For the text-containing cell, return its midpoint in (x, y) coordinate format. 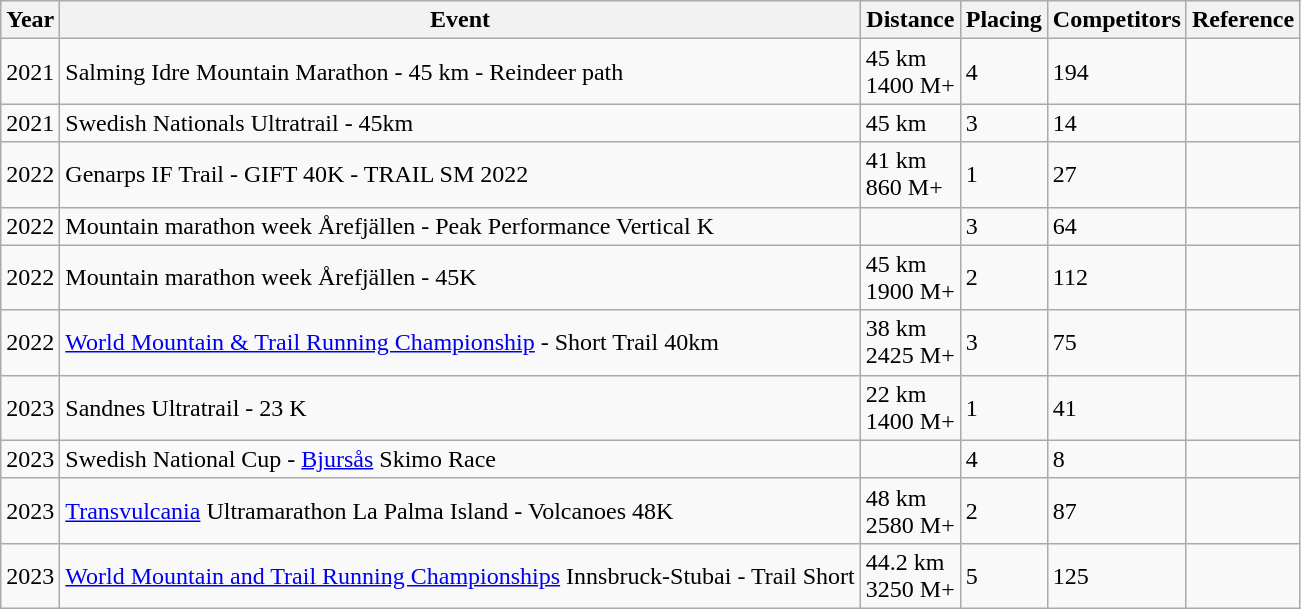
World Mountain & Trail Running Championship - Short Trail 40km (460, 342)
Reference (1242, 20)
45 km1400 M+ (910, 72)
Swedish National Cup - Bjursås Skimo Race (460, 459)
World Mountain and Trail Running Championships Innsbruck-Stubai - Trail Short (460, 576)
Mountain marathon week Årefjällen - 45K (460, 278)
Event (460, 20)
Distance (910, 20)
125 (1116, 576)
87 (1116, 510)
22 km1400 M+ (910, 408)
Competitors (1116, 20)
48 km2580 M+ (910, 510)
Year (30, 20)
45 km (910, 123)
Mountain marathon week Årefjällen - Peak Performance Vertical K (460, 226)
Placing (1004, 20)
41 (1116, 408)
44.2 km3250 M+ (910, 576)
41 km860 M+ (910, 174)
5 (1004, 576)
112 (1116, 278)
Genarps IF Trail - GIFT 40K - TRAIL SM 2022 (460, 174)
194 (1116, 72)
45 km1900 M+ (910, 278)
Sandnes Ultratrail - 23 K (460, 408)
14 (1116, 123)
Swedish Nationals Ultratrail - 45km (460, 123)
64 (1116, 226)
Salming Idre Mountain Marathon - 45 km - Reindeer path (460, 72)
38 km2425 M+ (910, 342)
75 (1116, 342)
Transvulcania Ultramarathon La Palma Island - Volcanoes 48K (460, 510)
8 (1116, 459)
27 (1116, 174)
